Pinpoint the cell where the given text exists, returning its (X, Y) midpoint coordinate. 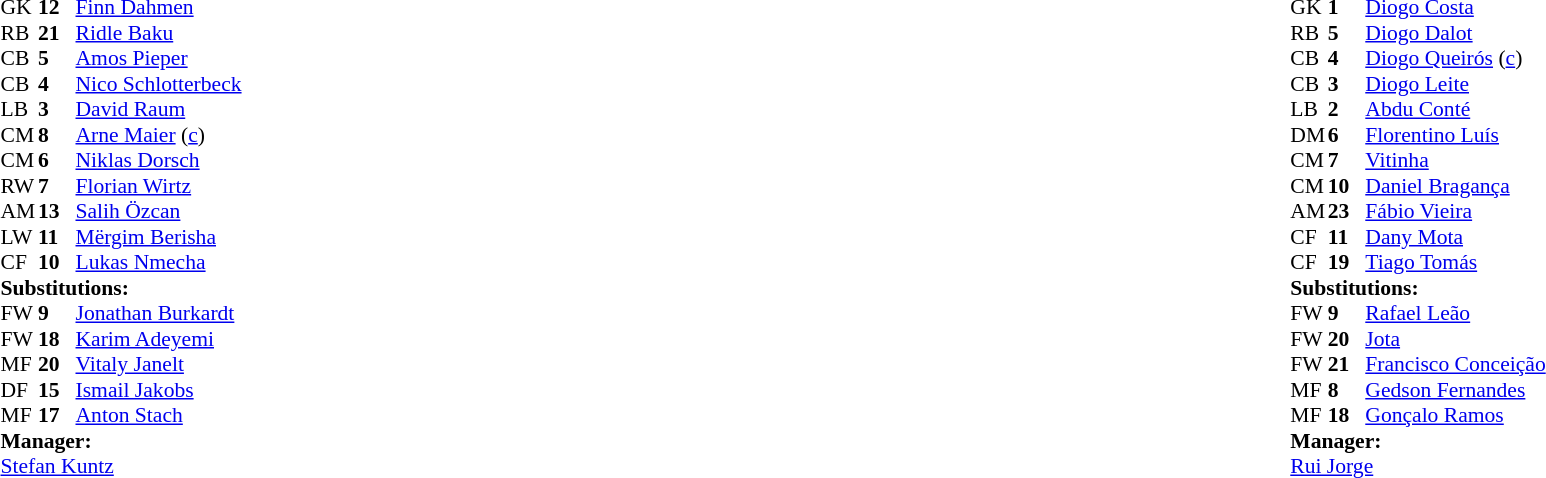
Arne Maier (c) (159, 135)
Diogo Dalot (1455, 33)
23 (1347, 211)
Nico Schlotterbeck (159, 84)
Jota (1455, 339)
Ismail Jakobs (159, 390)
Karim Adeyemi (159, 339)
Diogo Queirós (c) (1455, 59)
Amos Pieper (159, 59)
Diogo Leite (1455, 84)
LW (19, 237)
Niklas Dorsch (159, 161)
Abdu Conté (1455, 109)
17 (57, 415)
15 (57, 390)
Gedson Fernandes (1455, 390)
Jonathan Burkardt (159, 313)
Daniel Bragança (1455, 186)
Francisco Conceição (1455, 365)
Vitinha (1455, 161)
Florentino Luís (1455, 135)
Mërgim Berisha (159, 237)
Lukas Nmecha (159, 263)
Rafael Leão (1455, 313)
Vitaly Janelt (159, 365)
Fábio Vieira (1455, 211)
DF (19, 390)
David Raum (159, 109)
Dany Mota (1455, 237)
13 (57, 211)
19 (1347, 263)
Gonçalo Ramos (1455, 415)
2 (1347, 109)
DM (1309, 135)
Florian Wirtz (159, 186)
Tiago Tomás (1455, 263)
Salih Özcan (159, 211)
Ridle Baku (159, 33)
Anton Stach (159, 415)
RW (19, 186)
